Extract the [X, Y] coordinate from the center of the cell holding the provided text.  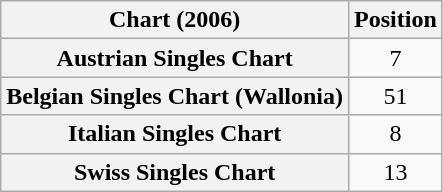
Belgian Singles Chart (Wallonia) [175, 96]
Swiss Singles Chart [175, 172]
Italian Singles Chart [175, 134]
51 [396, 96]
13 [396, 172]
7 [396, 58]
Chart (2006) [175, 20]
Position [396, 20]
Austrian Singles Chart [175, 58]
8 [396, 134]
